Provide the [X, Y] coordinate of the cell's center where the given text is located.  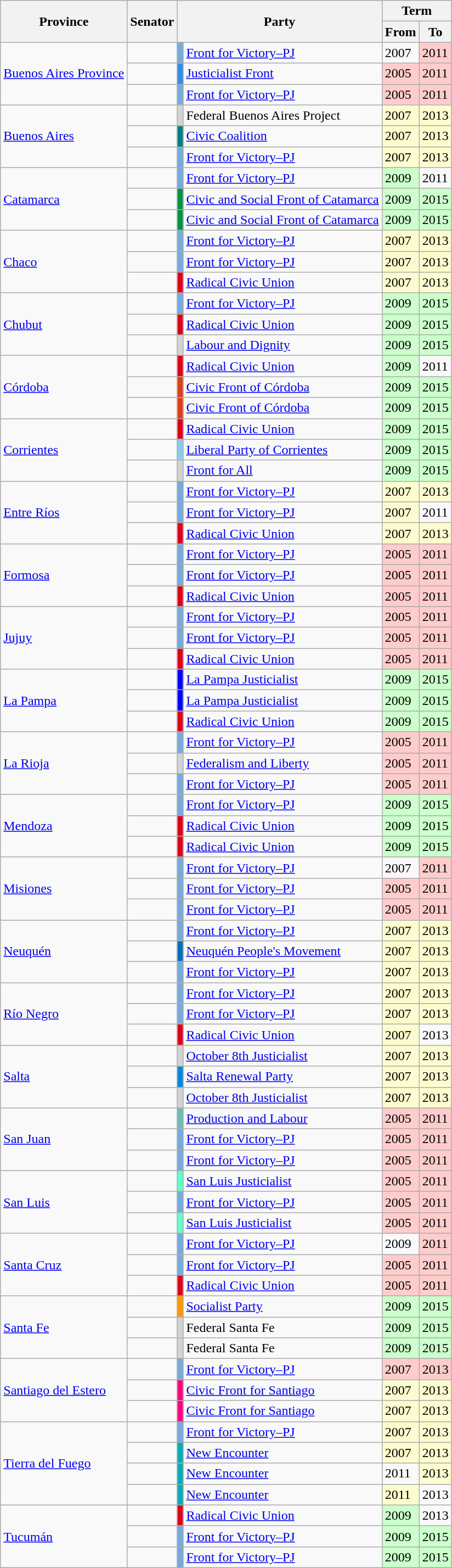
Federal Buenos Aires Project [282, 115]
Santa Fe [64, 1328]
Buenos Aires [64, 136]
Salta [64, 1077]
Córdoba [64, 387]
Chaco [64, 261]
Salta Renewal Party [282, 1077]
Party [280, 21]
Misiones [64, 888]
Buenos Aires Province [64, 74]
San Luis [64, 1202]
To [436, 32]
Santiago del Estero [64, 1390]
Socialist Party [282, 1307]
Catamarca [64, 199]
Production and Labour [282, 1118]
Chubut [64, 324]
San Juan [64, 1139]
Tucumán [64, 1536]
Río Negro [64, 1014]
La Pampa [64, 701]
Neuquén People's Movement [282, 951]
Formosa [64, 575]
Senator [152, 21]
Civic Coalition [282, 136]
Neuquén [64, 951]
Federalism and Liberty [282, 763]
Entre Ríos [64, 512]
Jujuy [64, 638]
Tierra del Fuego [64, 1463]
Province [64, 21]
Front for All [282, 471]
Santa Cruz [64, 1264]
Corrientes [64, 450]
From [400, 32]
Liberal Party of Corrientes [282, 450]
Justicialist Front [282, 74]
La Rioja [64, 763]
Mendoza [64, 826]
Term [417, 11]
Labour and Dignity [282, 345]
